Extract the (x, y) coordinate from the center of the cell holding the provided text.  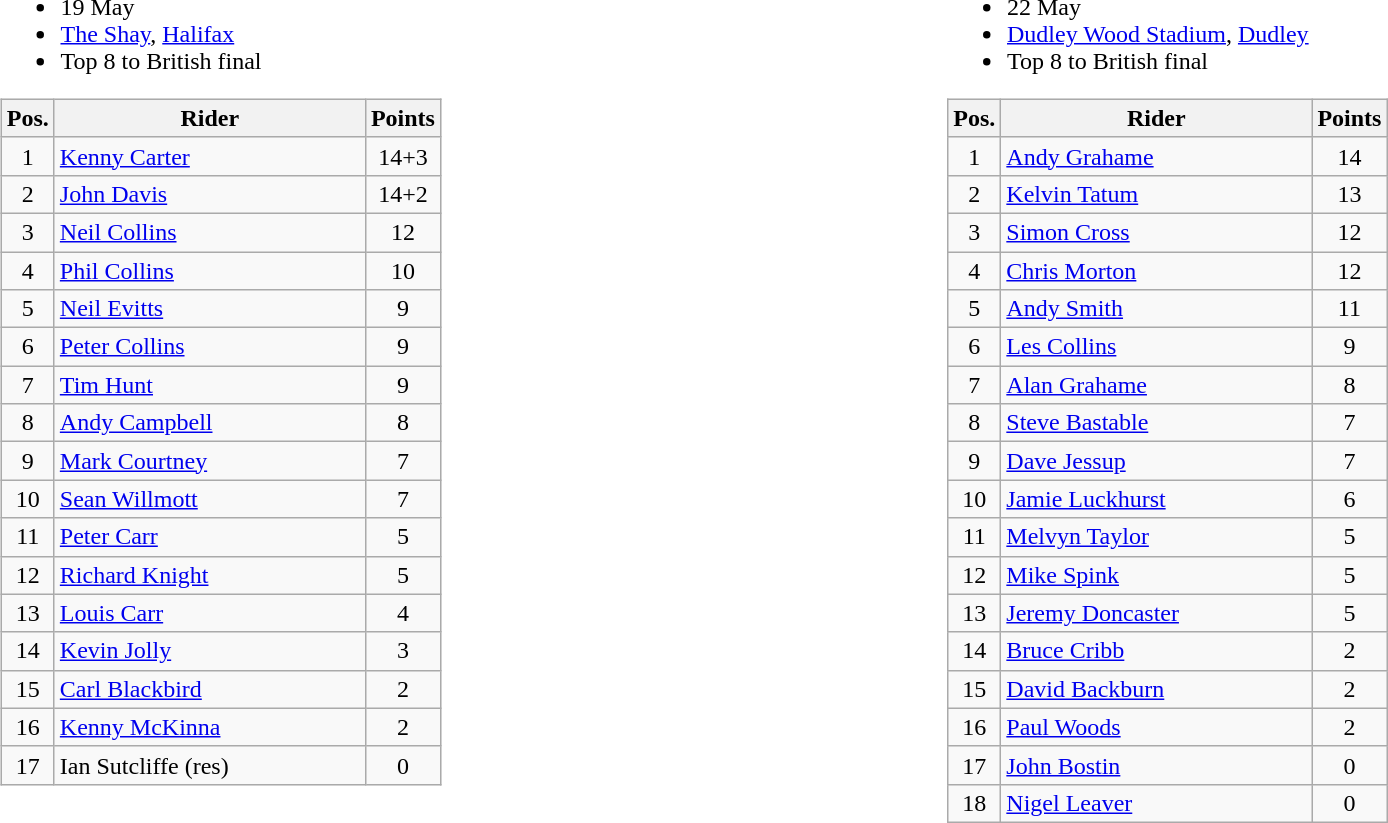
14+2 (402, 194)
Jeremy Doncaster (1156, 613)
Mike Spink (1156, 575)
18 (974, 803)
Mark Courtney (210, 461)
Phil Collins (210, 271)
Paul Woods (1156, 727)
Simon Cross (1156, 232)
John Davis (210, 194)
Bruce Cribb (1156, 651)
Dave Jessup (1156, 461)
Nigel Leaver (1156, 803)
John Bostin (1156, 765)
Steve Bastable (1156, 423)
Kevin Jolly (210, 651)
Alan Grahame (1156, 385)
Kenny McKinna (210, 727)
Neil Evitts (210, 309)
Kelvin Tatum (1156, 194)
Ian Sutcliffe (res) (210, 765)
Jamie Luckhurst (1156, 499)
Sean Willmott (210, 499)
Peter Carr (210, 537)
Andy Smith (1156, 309)
Richard Knight (210, 575)
14+3 (402, 156)
Tim Hunt (210, 385)
Neil Collins (210, 232)
Andy Campbell (210, 423)
Kenny Carter (210, 156)
David Backburn (1156, 689)
Chris Morton (1156, 271)
Melvyn Taylor (1156, 537)
Andy Grahame (1156, 156)
Louis Carr (210, 613)
Carl Blackbird (210, 689)
Peter Collins (210, 347)
Les Collins (1156, 347)
